Identify which cell holds the provided text, then report its [x, y] central coordinate. 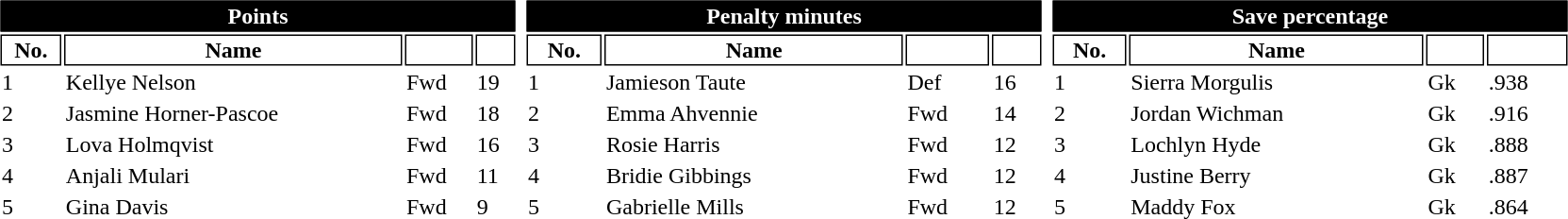
11 [495, 177]
Emma Ahvennie [753, 114]
Jasmine Horner-Pascoe [233, 114]
Lochlyn Hyde [1277, 144]
Bridie Gibbings [753, 177]
Points [257, 15]
Jordan Wichman [1277, 114]
Lova Holmqvist [233, 144]
Justine Berry [1277, 177]
Penalty minutes [784, 15]
.887 [1527, 177]
Kellye Nelson [233, 82]
Rosie Harris [753, 144]
.916 [1527, 114]
.888 [1527, 144]
Jamieson Taute [753, 82]
Save percentage [1310, 15]
18 [495, 114]
19 [495, 82]
Sierra Morgulis [1277, 82]
14 [1016, 114]
Anjali Mulari [233, 177]
Def [948, 82]
.938 [1527, 82]
